For the text-containing cell, return its midpoint in (x, y) coordinate format. 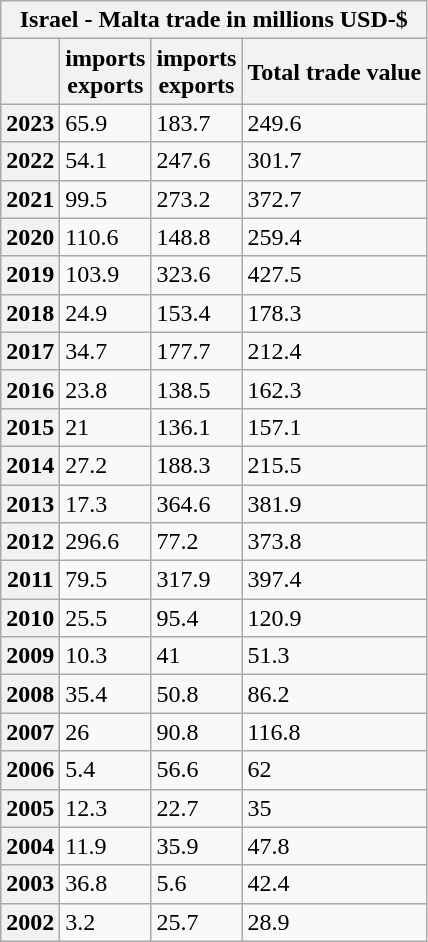
77.2 (196, 542)
177.7 (196, 351)
427.5 (334, 275)
65.9 (106, 123)
183.7 (196, 123)
381.9 (334, 503)
86.2 (334, 694)
10.3 (106, 656)
51.3 (334, 656)
5.4 (106, 770)
364.6 (196, 503)
2008 (30, 694)
259.4 (334, 237)
3.2 (106, 922)
62 (334, 770)
25.5 (106, 618)
2007 (30, 732)
27.2 (106, 465)
153.4 (196, 313)
22.7 (196, 808)
188.3 (196, 465)
2004 (30, 846)
2018 (30, 313)
215.5 (334, 465)
247.6 (196, 161)
373.8 (334, 542)
41 (196, 656)
35.4 (106, 694)
2013 (30, 503)
2003 (30, 884)
2014 (30, 465)
2015 (30, 427)
2009 (30, 656)
2019 (30, 275)
2006 (30, 770)
5.6 (196, 884)
2002 (30, 922)
54.1 (106, 161)
2022 (30, 161)
90.8 (196, 732)
2011 (30, 580)
47.8 (334, 846)
56.6 (196, 770)
99.5 (106, 199)
2005 (30, 808)
148.8 (196, 237)
21 (106, 427)
Israel - Malta trade in millions USD-$ (214, 20)
2016 (30, 389)
2023 (30, 123)
301.7 (334, 161)
323.6 (196, 275)
23.8 (106, 389)
110.6 (106, 237)
42.4 (334, 884)
24.9 (106, 313)
35.9 (196, 846)
25.7 (196, 922)
26 (106, 732)
273.2 (196, 199)
162.3 (334, 389)
136.1 (196, 427)
11.9 (106, 846)
35 (334, 808)
157.1 (334, 427)
317.9 (196, 580)
296.6 (106, 542)
2020 (30, 237)
28.9 (334, 922)
12.3 (106, 808)
50.8 (196, 694)
116.8 (334, 732)
2021 (30, 199)
Total trade value (334, 72)
79.5 (106, 580)
95.4 (196, 618)
2017 (30, 351)
397.4 (334, 580)
120.9 (334, 618)
103.9 (106, 275)
178.3 (334, 313)
17.3 (106, 503)
34.7 (106, 351)
2012 (30, 542)
36.8 (106, 884)
2010 (30, 618)
249.6 (334, 123)
212.4 (334, 351)
138.5 (196, 389)
372.7 (334, 199)
